From the cell containing the given text, extract its center point as [X, Y] coordinate. 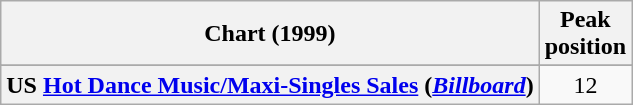
Chart (1999) [270, 34]
12 [585, 85]
US Hot Dance Music/Maxi-Singles Sales (Billboard) [270, 85]
Peakposition [585, 34]
